Search for the cell housing the specified text and yield its [X, Y] center coordinate. 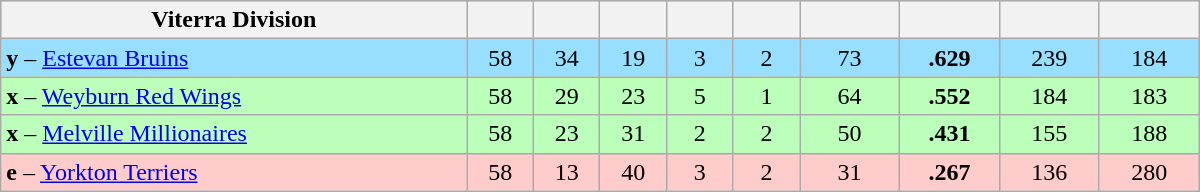
y – Estevan Bruins [234, 58]
29 [566, 96]
.431 [950, 134]
280 [1149, 172]
e – Yorkton Terriers [234, 172]
13 [566, 172]
1 [766, 96]
40 [634, 172]
64 [850, 96]
.552 [950, 96]
155 [1049, 134]
73 [850, 58]
19 [634, 58]
Viterra Division [234, 20]
239 [1049, 58]
.629 [950, 58]
183 [1149, 96]
34 [566, 58]
188 [1149, 134]
.267 [950, 172]
5 [700, 96]
50 [850, 134]
x – Weyburn Red Wings [234, 96]
136 [1049, 172]
x – Melville Millionaires [234, 134]
